Locate the cell with the specified text and output its (X, Y) center coordinate. 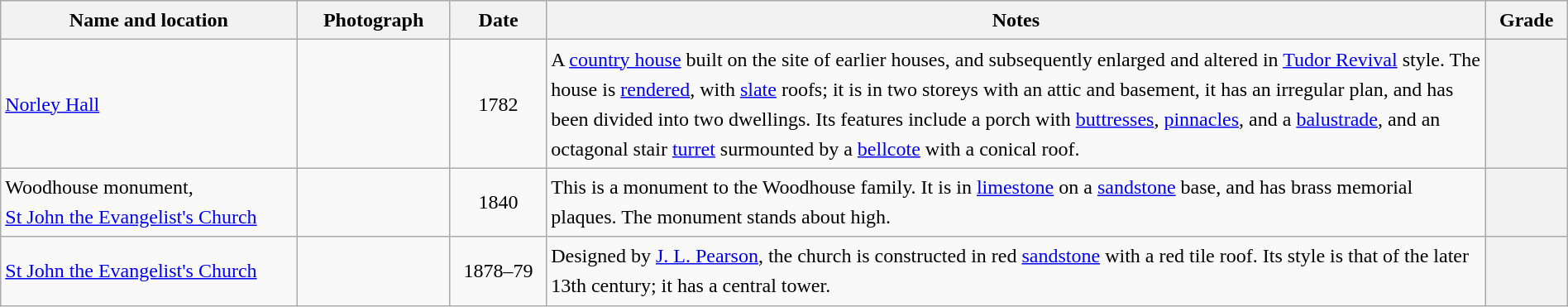
1840 (498, 202)
Name and location (149, 20)
St John the Evangelist's Church (149, 271)
Notes (1016, 20)
Date (498, 20)
Grade (1527, 20)
1782 (498, 104)
This is a monument to the Woodhouse family. It is in limestone on a sandstone base, and has brass memorial plaques. The monument stands about high. (1016, 202)
1878–79 (498, 271)
Photograph (374, 20)
Woodhouse monument,St John the Evangelist's Church (149, 202)
Norley Hall (149, 104)
